Detect which cell encompasses the target text, then output its [x, y] center coordinate. 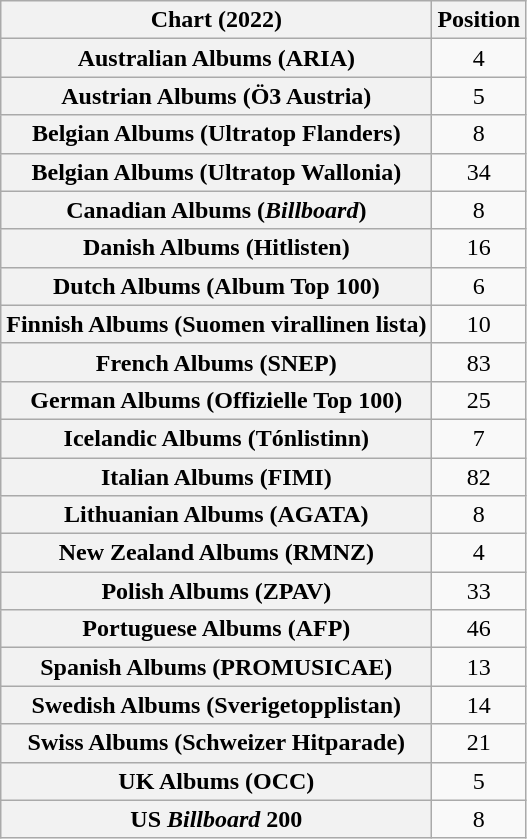
14 [479, 705]
Belgian Albums (Ultratop Wallonia) [216, 172]
Finnish Albums (Suomen virallinen lista) [216, 324]
Chart (2022) [216, 20]
6 [479, 286]
New Zealand Albums (RMNZ) [216, 553]
82 [479, 477]
Canadian Albums (Billboard) [216, 210]
Danish Albums (Hitlisten) [216, 248]
46 [479, 629]
13 [479, 667]
Swedish Albums (Sverigetopplistan) [216, 705]
Italian Albums (FIMI) [216, 477]
10 [479, 324]
Spanish Albums (PROMUSICAE) [216, 667]
25 [479, 400]
16 [479, 248]
Swiss Albums (Schweizer Hitparade) [216, 743]
French Albums (SNEP) [216, 362]
Polish Albums (ZPAV) [216, 591]
Belgian Albums (Ultratop Flanders) [216, 134]
UK Albums (OCC) [216, 781]
German Albums (Offizielle Top 100) [216, 400]
Dutch Albums (Album Top 100) [216, 286]
US Billboard 200 [216, 819]
34 [479, 172]
83 [479, 362]
Icelandic Albums (Tónlistinn) [216, 438]
21 [479, 743]
Position [479, 20]
7 [479, 438]
Austrian Albums (Ö3 Austria) [216, 96]
Australian Albums (ARIA) [216, 58]
Portuguese Albums (AFP) [216, 629]
Lithuanian Albums (AGATA) [216, 515]
33 [479, 591]
